For the text-containing cell, return its midpoint in (x, y) coordinate format. 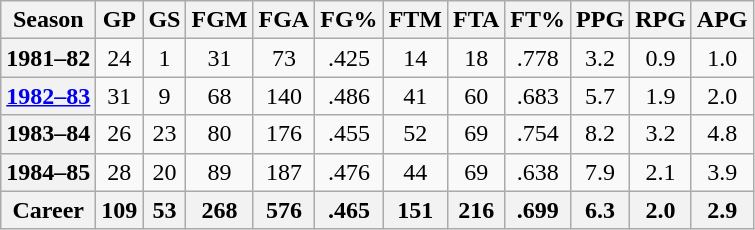
.699 (538, 210)
9 (164, 96)
73 (284, 58)
1.0 (722, 58)
PPG (600, 20)
.425 (349, 58)
1.9 (661, 96)
23 (164, 134)
APG (722, 20)
68 (220, 96)
26 (120, 134)
.638 (538, 172)
268 (220, 210)
8.2 (600, 134)
FGA (284, 20)
89 (220, 172)
44 (415, 172)
3.9 (722, 172)
140 (284, 96)
.486 (349, 96)
1982–83 (48, 96)
FTA (476, 20)
1 (164, 58)
.455 (349, 134)
2.1 (661, 172)
18 (476, 58)
28 (120, 172)
GS (164, 20)
6.3 (600, 210)
GP (120, 20)
1984–85 (48, 172)
5.7 (600, 96)
FT% (538, 20)
4.8 (722, 134)
109 (120, 210)
2.9 (722, 210)
1981–82 (48, 58)
576 (284, 210)
7.9 (600, 172)
FGM (220, 20)
.476 (349, 172)
41 (415, 96)
151 (415, 210)
20 (164, 172)
52 (415, 134)
.465 (349, 210)
53 (164, 210)
.778 (538, 58)
.754 (538, 134)
FG% (349, 20)
80 (220, 134)
.683 (538, 96)
14 (415, 58)
Career (48, 210)
60 (476, 96)
Season (48, 20)
0.9 (661, 58)
1983–84 (48, 134)
RPG (661, 20)
24 (120, 58)
FTM (415, 20)
187 (284, 172)
176 (284, 134)
216 (476, 210)
